For the text-containing cell, return its midpoint in [X, Y] coordinate format. 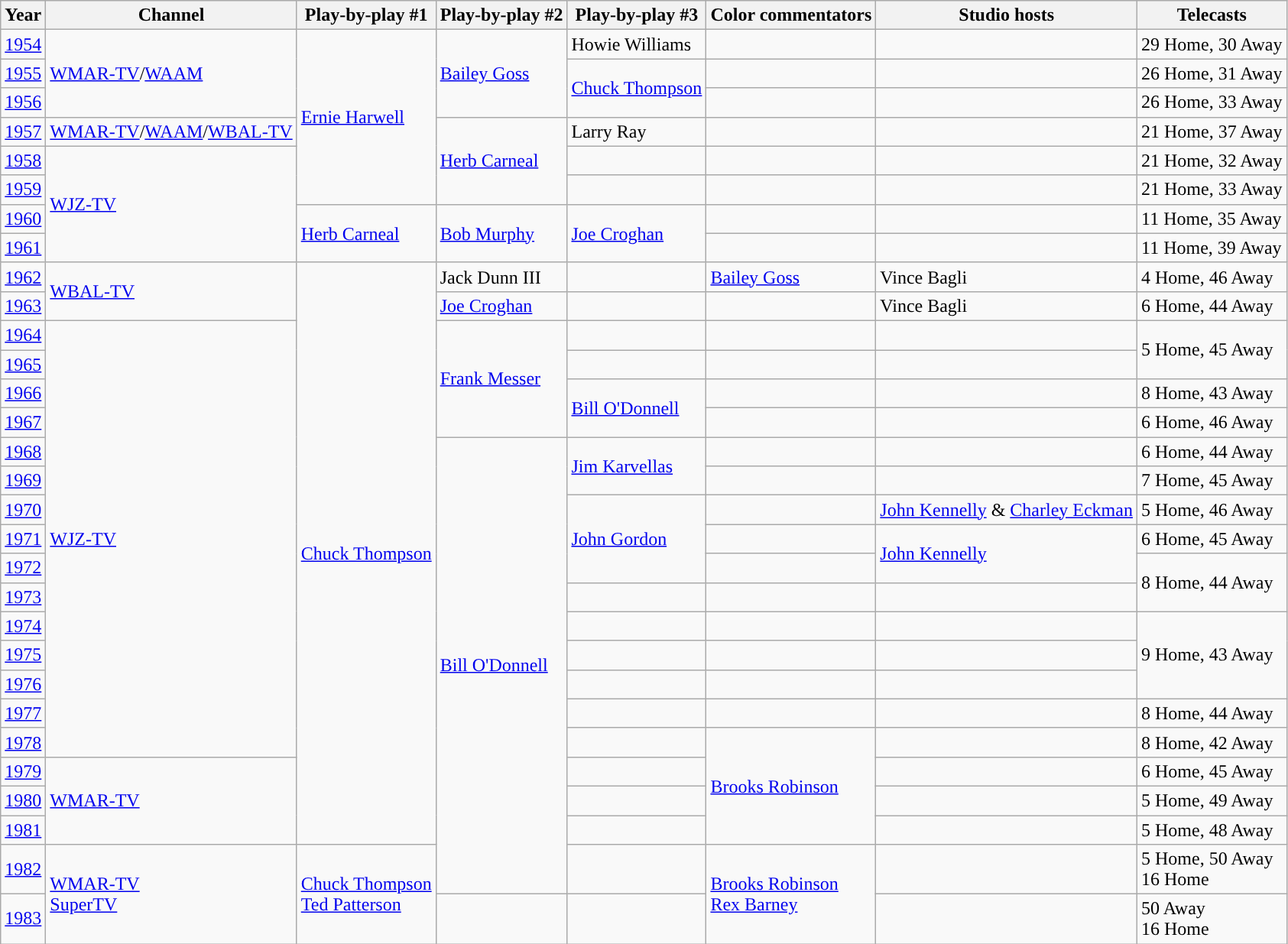
11 Home, 39 Away [1212, 248]
Year [23, 15]
1971 [23, 539]
Jack Dunn III [501, 277]
1963 [23, 306]
1982 [23, 870]
26 Home, 31 Away [1212, 73]
1967 [23, 423]
5 Home, 45 Away [1212, 349]
WMAR-TVSuperTV [171, 894]
Telecasts [1212, 15]
5 Home, 49 Away [1212, 800]
Brooks RobinsonRex Barney [791, 894]
9 Home, 43 Away [1212, 655]
1961 [23, 248]
1980 [23, 800]
Play-by-play #1 [366, 15]
1966 [23, 394]
Play-by-play #3 [637, 15]
8 Home, 42 Away [1212, 742]
6 Home, 46 Away [1212, 423]
Brooks Robinson [791, 786]
1975 [23, 655]
Chuck ThompsonTed Patterson [366, 894]
1957 [23, 131]
5 Home, 50 Away16 Home [1212, 870]
John Kennelly & Charley Eckman [1007, 510]
1958 [23, 161]
7 Home, 45 Away [1212, 481]
Bob Murphy [501, 233]
4 Home, 46 Away [1212, 277]
WMAR-TV/WAAM/WBAL-TV [171, 131]
1977 [23, 713]
1970 [23, 510]
WBAL-TV [171, 291]
8 Home, 43 Away [1212, 394]
John Gordon [637, 539]
29 Home, 30 Away [1212, 44]
26 Home, 33 Away [1212, 102]
5 Home, 46 Away [1212, 510]
WMAR-TV/WAAM [171, 73]
Ernie Harwell [366, 117]
21 Home, 32 Away [1212, 161]
11 Home, 35 Away [1212, 219]
Howie Williams [637, 44]
5 Home, 48 Away [1212, 829]
1983 [23, 919]
1964 [23, 335]
1954 [23, 44]
WMAR-TV [171, 800]
Larry Ray [637, 131]
1959 [23, 190]
1974 [23, 626]
Channel [171, 15]
Play-by-play #2 [501, 15]
1955 [23, 73]
1969 [23, 481]
50 Away16 Home [1212, 919]
1965 [23, 365]
John Kennelly [1007, 553]
1968 [23, 452]
1981 [23, 829]
1956 [23, 102]
Color commentators [791, 15]
1973 [23, 597]
Studio hosts [1007, 15]
21 Home, 37 Away [1212, 131]
1972 [23, 568]
1976 [23, 684]
Frank Messer [501, 378]
1960 [23, 219]
1979 [23, 771]
1978 [23, 742]
Jim Karvellas [637, 466]
1962 [23, 277]
21 Home, 33 Away [1212, 190]
